For the text-containing cell, return its midpoint in (X, Y) coordinate format. 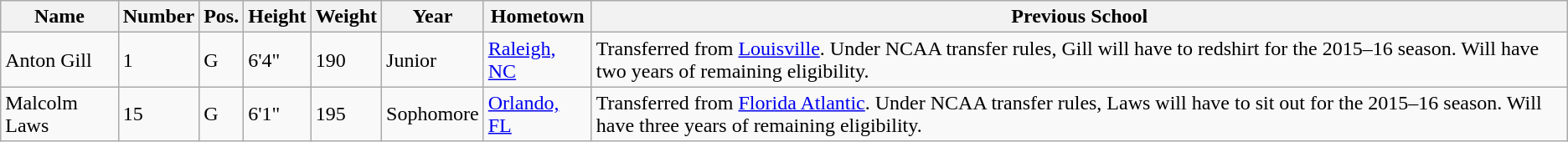
Anton Gill (60, 60)
6'1" (277, 114)
Pos. (221, 17)
Raleigh, NC (538, 60)
Orlando, FL (538, 114)
Junior (433, 60)
Sophomore (433, 114)
Previous School (1079, 17)
Malcolm Laws (60, 114)
Number (158, 17)
15 (158, 114)
Name (60, 17)
Weight (346, 17)
1 (158, 60)
Height (277, 17)
Year (433, 17)
195 (346, 114)
190 (346, 60)
6'4" (277, 60)
Hometown (538, 17)
